Detect which cell encompasses the target text, then output its [x, y] center coordinate. 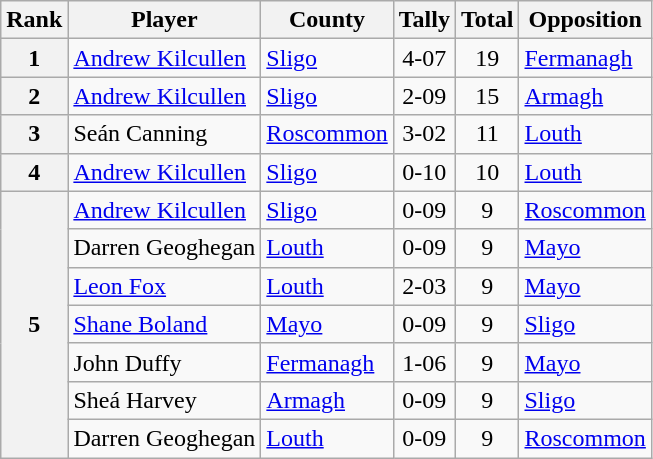
1 [34, 58]
2 [34, 96]
1-06 [424, 362]
4-07 [424, 58]
11 [487, 134]
Player [164, 20]
County [327, 20]
Seán Canning [164, 134]
John Duffy [164, 362]
0-10 [424, 172]
2-09 [424, 96]
Shane Boland [164, 324]
3 [34, 134]
Rank [34, 20]
2-03 [424, 286]
15 [487, 96]
10 [487, 172]
Leon Fox [164, 286]
Total [487, 20]
19 [487, 58]
5 [34, 324]
Opposition [585, 20]
3-02 [424, 134]
Sheá Harvey [164, 400]
4 [34, 172]
Tally [424, 20]
